Extract the [X, Y] coordinate from the center of the cell holding the provided text.  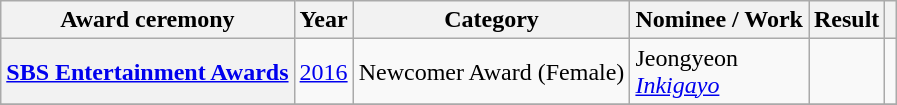
Result [846, 20]
Jeongyeon Inkigayo [720, 72]
Year [324, 20]
Award ceremony [148, 20]
Nominee / Work [720, 20]
Newcomer Award (Female) [492, 72]
SBS Entertainment Awards [148, 72]
2016 [324, 72]
Category [492, 20]
